Capture the cell that displays the provided text and extract its [X, Y] central coordinate. 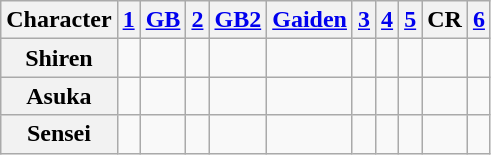
GB2 [238, 20]
1 [128, 20]
Gaiden [310, 20]
GB [163, 20]
4 [388, 20]
3 [364, 20]
Shiren [59, 58]
6 [478, 20]
Character [59, 20]
Sensei [59, 134]
CR [445, 20]
5 [410, 20]
Asuka [59, 96]
2 [198, 20]
